Search for the cell housing the specified text and yield its (X, Y) center coordinate. 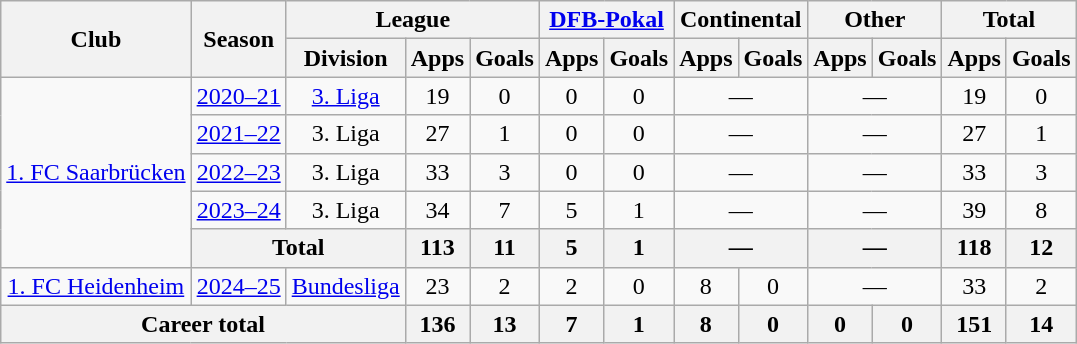
2022–23 (238, 172)
34 (437, 210)
2021–22 (238, 134)
151 (974, 324)
1. FC Heidenheim (96, 286)
11 (505, 248)
118 (974, 248)
2023–24 (238, 210)
Club (96, 39)
League (412, 20)
113 (437, 248)
Career total (203, 324)
39 (974, 210)
Other (875, 20)
Continental (741, 20)
13 (505, 324)
2020–21 (238, 96)
Bundesliga (346, 286)
1. FC Saarbrücken (96, 172)
2024–25 (238, 286)
Season (238, 39)
12 (1041, 248)
Division (346, 58)
136 (437, 324)
14 (1041, 324)
DFB-Pokal (606, 20)
23 (437, 286)
